Capture the cell that displays the provided text and extract its [X, Y] central coordinate. 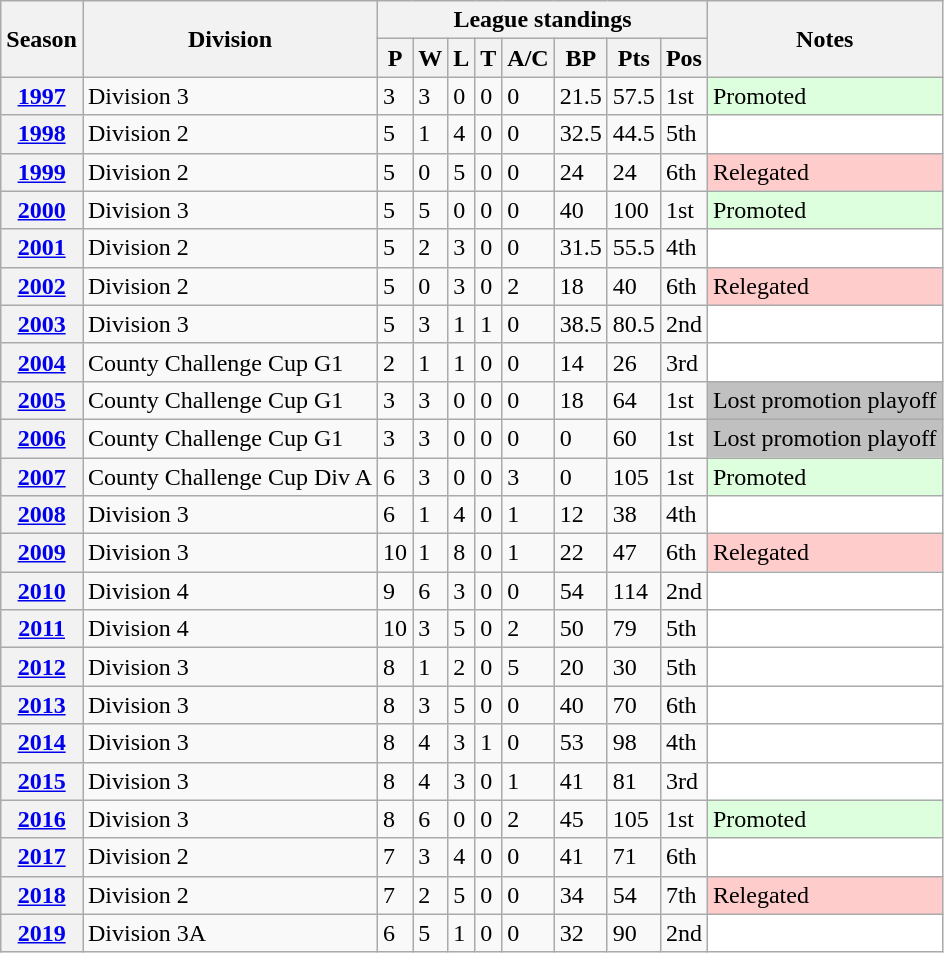
2014 [42, 743]
Pos [684, 58]
114 [634, 591]
44.5 [634, 134]
2015 [42, 781]
W [430, 58]
A/C [528, 58]
55.5 [634, 248]
70 [634, 705]
2004 [42, 362]
P [396, 58]
Division 3A [230, 933]
2019 [42, 933]
1998 [42, 134]
34 [580, 895]
98 [634, 743]
53 [580, 743]
47 [634, 553]
100 [634, 210]
2006 [42, 438]
64 [634, 400]
2018 [42, 895]
Season [42, 39]
2012 [42, 667]
2000 [42, 210]
26 [634, 362]
L [462, 58]
32 [580, 933]
League standings [543, 20]
2010 [42, 591]
80.5 [634, 324]
7th [684, 895]
12 [580, 515]
21.5 [580, 96]
2007 [42, 477]
2016 [42, 819]
31.5 [580, 248]
Division [230, 39]
County Challenge Cup Div A [230, 477]
2003 [42, 324]
20 [580, 667]
2005 [42, 400]
30 [634, 667]
90 [634, 933]
71 [634, 857]
2013 [42, 705]
22 [580, 553]
2011 [42, 629]
79 [634, 629]
2008 [42, 515]
2009 [42, 553]
14 [580, 362]
60 [634, 438]
1999 [42, 172]
45 [580, 819]
Notes [824, 39]
2017 [42, 857]
2001 [42, 248]
Pts [634, 58]
2002 [42, 286]
1997 [42, 96]
T [488, 58]
50 [580, 629]
BP [580, 58]
32.5 [580, 134]
81 [634, 781]
38 [634, 515]
57.5 [634, 96]
38.5 [580, 324]
9 [396, 591]
